Pinpoint the cell where the given text exists, returning its [X, Y] midpoint coordinate. 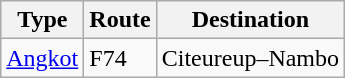
Type [42, 20]
F74 [120, 58]
Angkot [42, 58]
Route [120, 20]
Citeureup–Nambo [250, 58]
Destination [250, 20]
